Return the [X, Y] coordinate for the center point of the cell that contains the specified text.  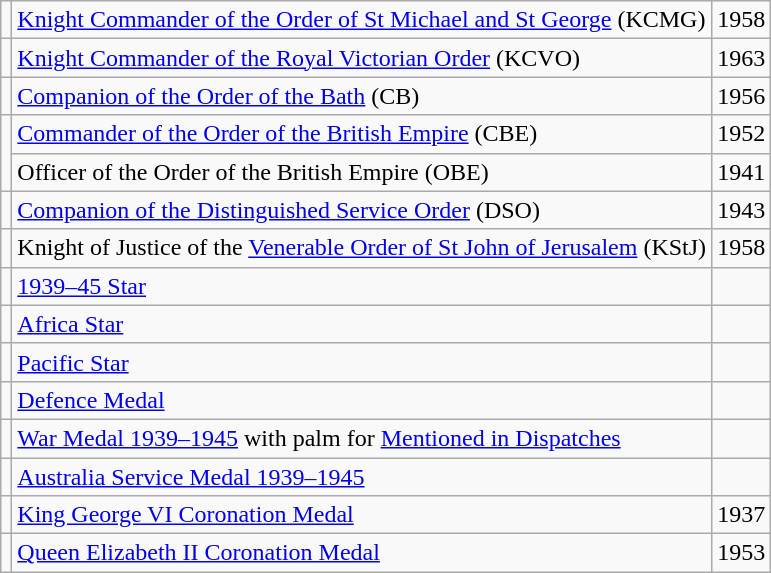
Africa Star [362, 324]
Queen Elizabeth II Coronation Medal [362, 553]
Commander of the Order of the British Empire (CBE) [362, 134]
War Medal 1939–1945 with palm for Mentioned in Dispatches [362, 438]
Knight of Justice of the Venerable Order of St John of Jerusalem (KStJ) [362, 248]
1963 [742, 58]
1937 [742, 515]
1939–45 Star [362, 286]
Companion of the Distinguished Service Order (DSO) [362, 210]
1943 [742, 210]
King George VI Coronation Medal [362, 515]
Defence Medal [362, 400]
1941 [742, 172]
Australia Service Medal 1939–1945 [362, 477]
Knight Commander of the Order of St Michael and St George (KCMG) [362, 20]
Pacific Star [362, 362]
1952 [742, 134]
Knight Commander of the Royal Victorian Order (KCVO) [362, 58]
Officer of the Order of the British Empire (OBE) [362, 172]
1956 [742, 96]
Companion of the Order of the Bath (CB) [362, 96]
1953 [742, 553]
